Output the [x, y] coordinate of the center of the cell containing the given text.  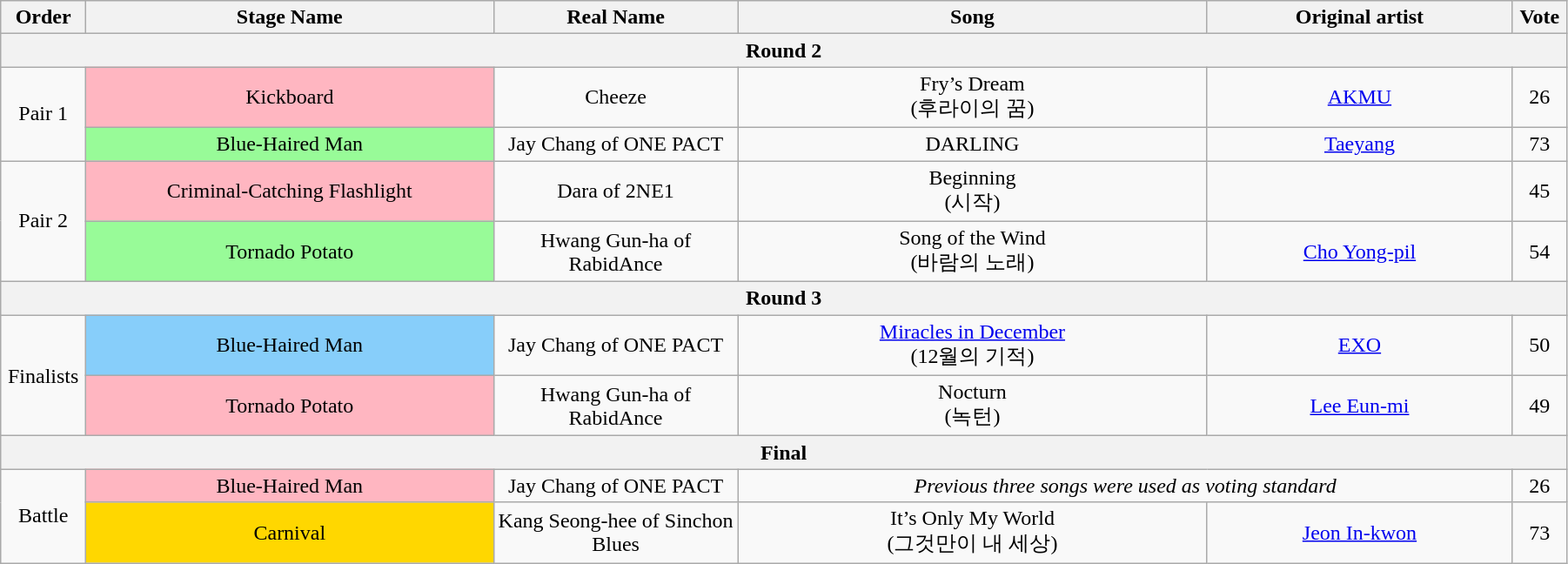
Battle [44, 516]
45 [1539, 191]
Jeon In-kwon [1359, 533]
Miracles in December(12월의 기적) [973, 346]
Song [973, 17]
Lee Eun-mi [1359, 406]
Pair 2 [44, 221]
Cheeze [616, 97]
Kang Seong-hee of Sinchon Blues [616, 533]
Nocturn(녹턴) [973, 406]
Previous three songs were used as voting standard [1125, 486]
50 [1539, 346]
Order [44, 17]
Fry’s Dream(후라이의 꿈) [973, 97]
Pair 1 [44, 114]
Kickboard [290, 97]
Original artist [1359, 17]
54 [1539, 252]
DARLING [973, 144]
Taeyang [1359, 144]
Beginning(시작) [973, 191]
Vote [1539, 17]
49 [1539, 406]
It’s Only My World(그것만이 내 세상) [973, 533]
Stage Name [290, 17]
Carnival [290, 533]
Real Name [616, 17]
Round 2 [784, 50]
Final [784, 453]
Song of the Wind(바람의 노래) [973, 252]
Dara of 2NE1 [616, 191]
Cho Yong-pil [1359, 252]
Finalists [44, 376]
Criminal-Catching Flashlight [290, 191]
Round 3 [784, 299]
EXO [1359, 346]
AKMU [1359, 97]
